Determine the [X, Y] coordinate at the center of the cell enclosing the given text.  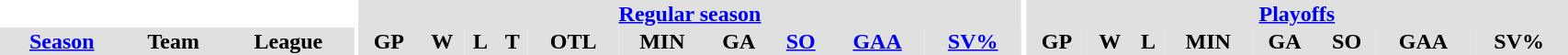
Season [62, 41]
Regular season [690, 14]
Team [173, 41]
OTL [573, 41]
T [513, 41]
Playoffs [1297, 14]
League [288, 41]
